Search for the cell housing the specified text and yield its (x, y) center coordinate. 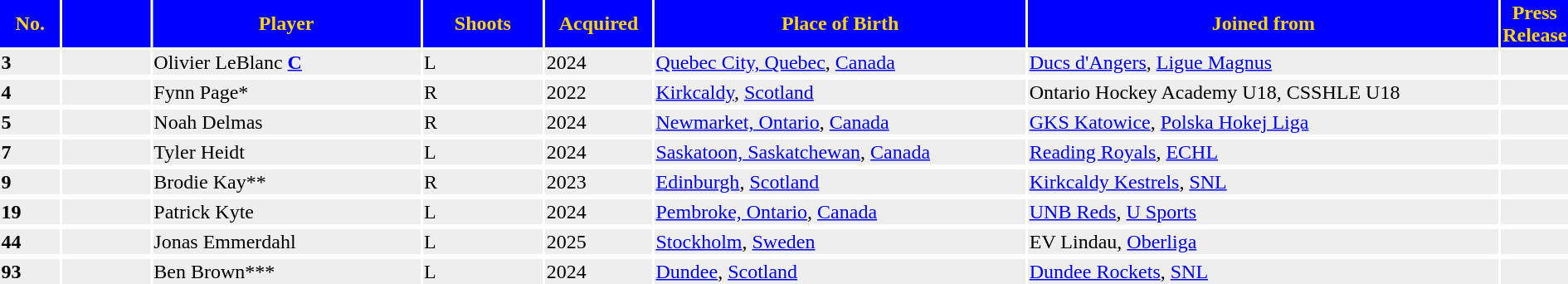
No. (30, 23)
Edinburgh, Scotland (840, 182)
2023 (599, 182)
Dundee, Scotland (840, 272)
5 (30, 122)
Newmarket, Ontario, Canada (840, 122)
Acquired (599, 23)
9 (30, 182)
44 (30, 242)
Kirkcaldy, Scotland (840, 92)
Joined from (1263, 23)
Kirkcaldy Kestrels, SNL (1263, 182)
2025 (599, 242)
Shoots (483, 23)
2022 (599, 92)
Saskatoon, Saskatchewan, Canada (840, 152)
Ducs d'Angers, Ligue Magnus (1263, 62)
Olivier LeBlanc C (287, 62)
3 (30, 62)
EV Lindau, Oberliga (1263, 242)
Press Release (1535, 23)
19 (30, 212)
7 (30, 152)
GKS Katowice, Polska Hokej Liga (1263, 122)
4 (30, 92)
93 (30, 272)
Place of Birth (840, 23)
Brodie Kay** (287, 182)
Dundee Rockets, SNL (1263, 272)
Fynn Page* (287, 92)
Ontario Hockey Academy U18, CSSHLE U18 (1263, 92)
Reading Royals, ECHL (1263, 152)
Tyler Heidt (287, 152)
Quebec City, Quebec, Canada (840, 62)
Player (287, 23)
Noah Delmas (287, 122)
Ben Brown*** (287, 272)
Pembroke, Ontario, Canada (840, 212)
Stockholm, Sweden (840, 242)
UNB Reds, U Sports (1263, 212)
Patrick Kyte (287, 212)
Jonas Emmerdahl (287, 242)
